From the cell containing the given text, extract its center point as [x, y] coordinate. 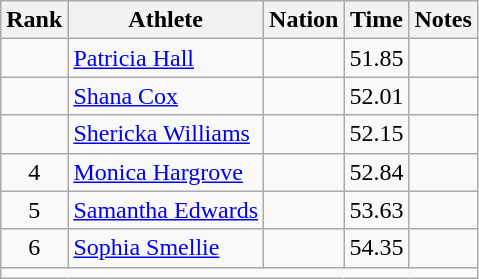
51.85 [376, 58]
Time [376, 20]
Sophia Smellie [166, 248]
Shericka Williams [166, 134]
Patricia Hall [166, 58]
Shana Cox [166, 96]
53.63 [376, 210]
5 [34, 210]
52.15 [376, 134]
Rank [34, 20]
4 [34, 172]
52.84 [376, 172]
52.01 [376, 96]
Nation [304, 20]
Samantha Edwards [166, 210]
6 [34, 248]
54.35 [376, 248]
Athlete [166, 20]
Monica Hargrove [166, 172]
Notes [443, 20]
